Scan for the cell matching the given text and deliver its [x, y] coordinate at center. 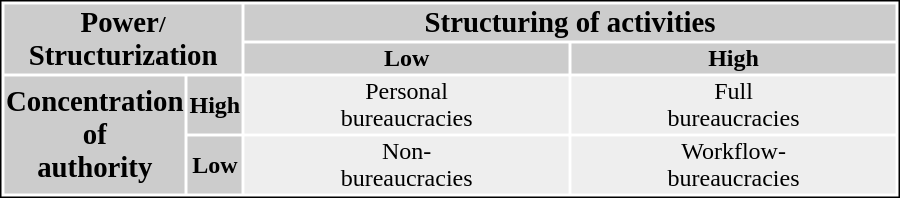
Personalbureaucracies [407, 104]
Workflow-bureaucracies [734, 164]
Structuring of activities [570, 22]
Fullbureaucracies [734, 104]
Power/Structurization [122, 38]
Concentration of authority [94, 134]
Non-bureaucracies [407, 164]
